Extract the [x, y] coordinate from the center of the cell holding the provided text.  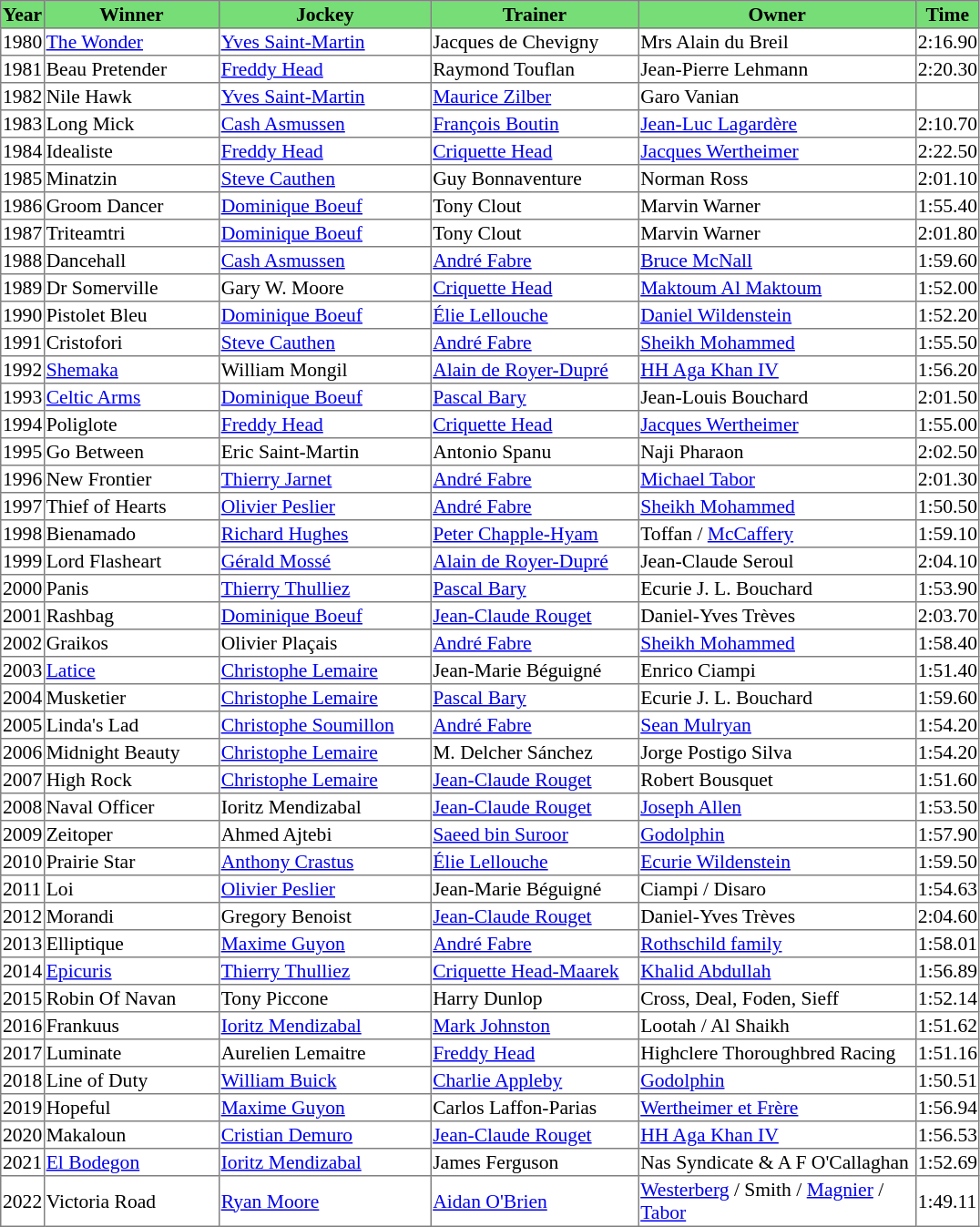
Olivier Plaçais [324, 643]
Ecurie Wildenstein [777, 862]
1:54.63 [947, 889]
Nile Hawk [131, 97]
Dr Somerville [131, 288]
Morandi [131, 916]
1:56.20 [947, 370]
Epicuris [131, 971]
Frankuus [131, 1026]
Bruce McNall [777, 261]
William Buick [324, 1080]
Mark Johnston [535, 1026]
1:56.89 [947, 971]
Saeed bin Suroor [535, 834]
2:01.50 [947, 397]
1:51.40 [947, 670]
Tony Piccone [324, 998]
Line of Duty [131, 1080]
1:57.90 [947, 834]
2021 [23, 1162]
1:55.00 [947, 424]
Time [947, 15]
Khalid Abdullah [777, 971]
Robin Of Navan [131, 998]
1:52.14 [947, 998]
Anthony Crastus [324, 862]
2004 [23, 698]
The Wonder [131, 42]
Naji Pharaon [777, 452]
Aidan O'Brien [535, 1201]
Norman Ross [777, 179]
Aurelien Lemaitre [324, 1053]
Thief of Hearts [131, 506]
Rothschild family [777, 944]
2018 [23, 1080]
Year [23, 15]
Wertheimer et Frère [777, 1108]
Highclere Thoroughbred Racing [777, 1053]
2014 [23, 971]
Gary W. Moore [324, 288]
Antonio Spanu [535, 452]
Carlos Laffon-Parias [535, 1108]
Jean-Luc Lagardère [777, 124]
M. Delcher Sánchez [535, 752]
Trainer [535, 15]
Ryan Moore [324, 1201]
Peter Chapple-Hyam [535, 534]
Bienamado [131, 534]
1992 [23, 370]
1:50.50 [947, 506]
2022 [23, 1201]
2020 [23, 1135]
Winner [131, 15]
2012 [23, 916]
Robert Bousquet [777, 780]
Go Between [131, 452]
1:51.16 [947, 1053]
1990 [23, 315]
2019 [23, 1108]
1:55.50 [947, 343]
1984 [23, 151]
1:56.94 [947, 1108]
Gérald Mossé [324, 561]
1:50.51 [947, 1080]
2017 [23, 1053]
Enrico Ciampi [777, 670]
2007 [23, 780]
2003 [23, 670]
2:01.10 [947, 179]
1:53.90 [947, 588]
High Rock [131, 780]
Jorge Postigo Silva [777, 752]
1:52.20 [947, 315]
Lootah / Al Shaikh [777, 1026]
Cross, Deal, Foden, Sieff [777, 998]
1:53.50 [947, 807]
Michael Tabor [777, 479]
Richard Hughes [324, 534]
Hopeful [131, 1108]
2005 [23, 725]
Shemaka [131, 370]
Loi [131, 889]
Poliglote [131, 424]
Daniel Wildenstein [777, 315]
Raymond Touflan [535, 69]
Guy Bonnaventure [535, 179]
Ciampi / Disaro [777, 889]
Lord Flasheart [131, 561]
Celtic Arms [131, 397]
2:01.30 [947, 479]
Musketier [131, 698]
Ahmed Ajtebi [324, 834]
2:01.80 [947, 233]
Latice [131, 670]
2006 [23, 752]
1:55.40 [947, 206]
Sean Mulryan [777, 725]
2:04.60 [947, 916]
2:22.50 [947, 151]
Cristofori [131, 343]
1:56.53 [947, 1135]
James Ferguson [535, 1162]
2:20.30 [947, 69]
Panis [131, 588]
2:03.70 [947, 616]
2013 [23, 944]
1989 [23, 288]
Rashbag [131, 616]
Minatzin [131, 179]
Beau Pretender [131, 69]
Linda's Lad [131, 725]
Owner [777, 15]
Makaloun [131, 1135]
Naval Officer [131, 807]
2015 [23, 998]
1997 [23, 506]
1:58.40 [947, 643]
2:16.90 [947, 42]
Zeitoper [131, 834]
2010 [23, 862]
Mrs Alain du Breil [777, 42]
1:51.60 [947, 780]
2001 [23, 616]
1:59.10 [947, 534]
2002 [23, 643]
1:58.01 [947, 944]
1987 [23, 233]
1998 [23, 534]
1993 [23, 397]
Criquette Head-Maarek [535, 971]
2:04.10 [947, 561]
New Frontier [131, 479]
Midnight Beauty [131, 752]
1986 [23, 206]
Jean-Louis Bouchard [777, 397]
1991 [23, 343]
Garo Vanian [777, 97]
Nas Syndicate & A F O'Callaghan [777, 1162]
Thierry Jarnet [324, 479]
2:02.50 [947, 452]
Toffan / McCaffery [777, 534]
2009 [23, 834]
2008 [23, 807]
Elliptique [131, 944]
1:51.62 [947, 1026]
2016 [23, 1026]
Charlie Appleby [535, 1080]
1:52.69 [947, 1162]
El Bodegon [131, 1162]
1995 [23, 452]
1988 [23, 261]
Maurice Zilber [535, 97]
Westerberg / Smith / Magnier / Tabor [777, 1201]
Groom Dancer [131, 206]
Long Mick [131, 124]
Victoria Road [131, 1201]
1985 [23, 179]
Triteamtri [131, 233]
William Mongil [324, 370]
Gregory Benoist [324, 916]
1996 [23, 479]
1982 [23, 97]
Jockey [324, 15]
Jean-Claude Seroul [777, 561]
Luminate [131, 1053]
Christophe Soumillon [324, 725]
Prairie Star [131, 862]
Graikos [131, 643]
Cristian Demuro [324, 1135]
Joseph Allen [777, 807]
1:59.50 [947, 862]
Dancehall [131, 261]
1980 [23, 42]
1:49.11 [947, 1201]
1981 [23, 69]
1994 [23, 424]
Maktoum Al Maktoum [777, 288]
François Boutin [535, 124]
Jacques de Chevigny [535, 42]
1983 [23, 124]
Jean-Pierre Lehmann [777, 69]
Harry Dunlop [535, 998]
Pistolet Bleu [131, 315]
2011 [23, 889]
Eric Saint-Martin [324, 452]
1:52.00 [947, 288]
2000 [23, 588]
1999 [23, 561]
Idealiste [131, 151]
2:10.70 [947, 124]
